Capture the cell that displays the provided text and extract its [x, y] central coordinate. 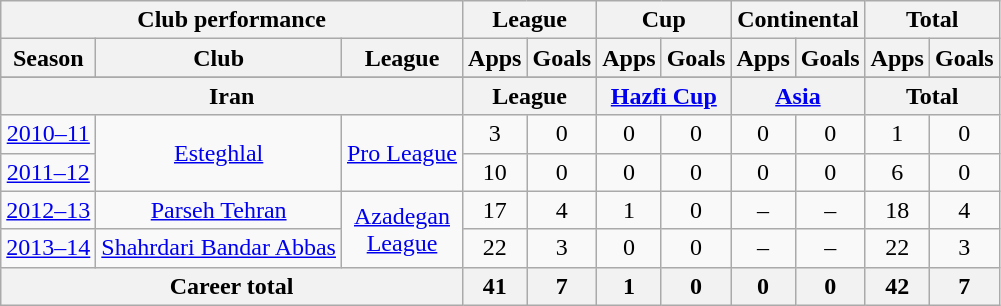
Cup [664, 20]
2011–12 [48, 172]
2010–11 [48, 134]
AzadeganLeague [402, 229]
6 [897, 172]
41 [495, 286]
42 [897, 286]
17 [495, 210]
Season [48, 58]
18 [897, 210]
Pro League [402, 153]
Parseh Tehran [219, 210]
Iran [232, 96]
Career total [232, 286]
Club [219, 58]
Asia [798, 96]
Esteghlal [219, 153]
Hazfi Cup [664, 96]
Shahrdari Bandar Abbas [219, 248]
2013–14 [48, 248]
2012–13 [48, 210]
Club performance [232, 20]
Continental [798, 20]
10 [495, 172]
